Extract the (x, y) coordinate from the center of the cell holding the provided text.  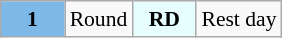
Round (99, 19)
Rest day (238, 19)
RD (164, 19)
1 (32, 19)
